Search for the cell housing the specified text and yield its [X, Y] center coordinate. 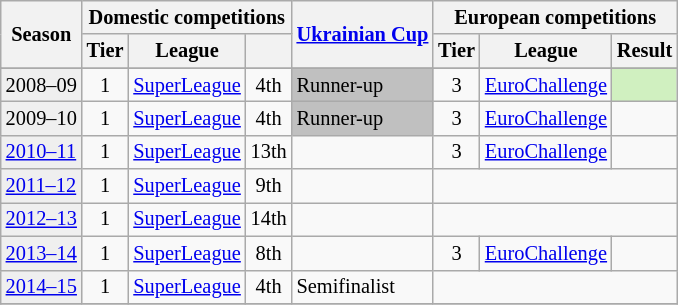
Ukrainian Cup [363, 34]
13th [269, 152]
2011–12 [42, 186]
2014–15 [42, 287]
9th [269, 186]
European competitions [555, 17]
Semifinalist [363, 287]
Result [644, 51]
Domestic competitions [187, 17]
8th [269, 253]
2010–11 [42, 152]
2012–13 [42, 219]
2009–10 [42, 118]
2013–14 [42, 253]
14th [269, 219]
2008–09 [42, 85]
Season [42, 34]
